From the cell containing the given text, extract its center point as [x, y] coordinate. 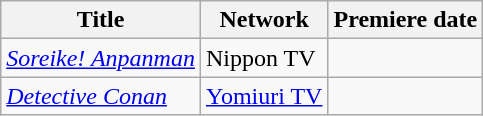
Network [264, 20]
Detective Conan [101, 96]
Premiere date [406, 20]
Soreike! Anpanman [101, 58]
Yomiuri TV [264, 96]
Title [101, 20]
Nippon TV [264, 58]
